Search for the cell housing the specified text and yield its (x, y) center coordinate. 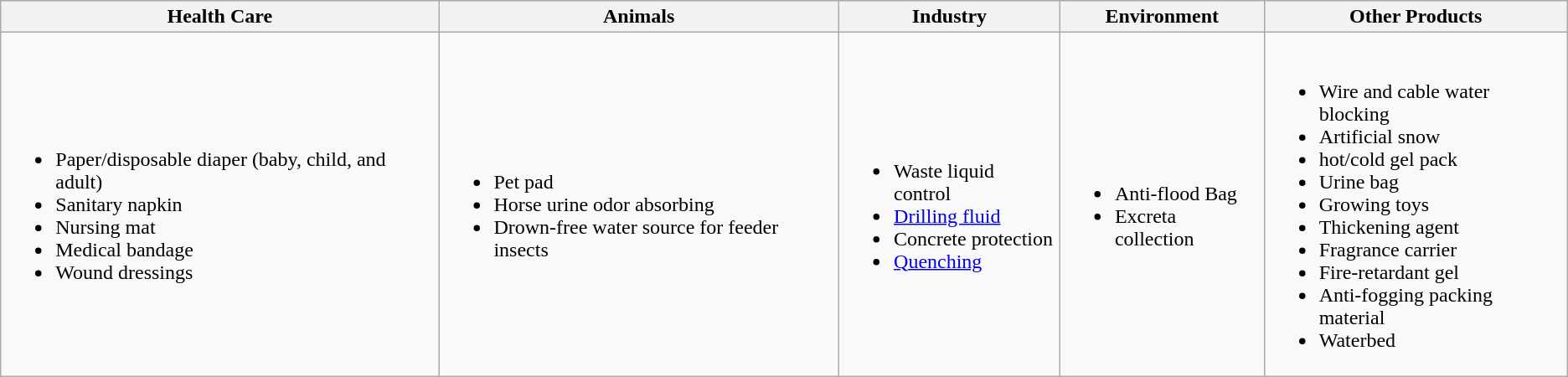
Animals (639, 17)
Waste liquid controlDrilling fluidConcrete protectionQuenching (950, 204)
Environment (1162, 17)
Other Products (1416, 17)
Anti-flood BagExcreta collection (1162, 204)
Health Care (219, 17)
Industry (950, 17)
Pet padHorse urine odor absorbingDrown-free water source for feeder insects (639, 204)
Paper/disposable diaper (baby, child, and adult)Sanitary napkinNursing matMedical bandageWound dressings (219, 204)
